Determine the [x, y] coordinate at the center of the cell enclosing the given text.  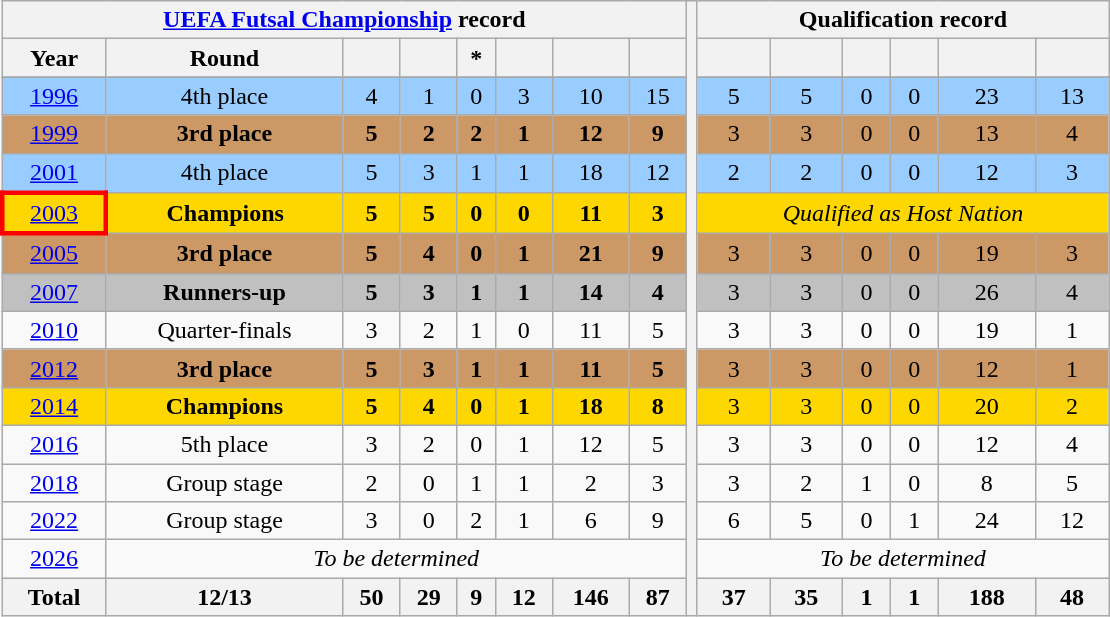
26 [986, 292]
Qualified as Host Nation [902, 214]
Runners-up [224, 292]
2005 [54, 254]
23 [986, 96]
10 [590, 96]
14 [590, 292]
2022 [54, 521]
48 [1072, 597]
Year [54, 58]
2016 [54, 444]
2007 [54, 292]
37 [734, 597]
UEFA Futsal Championship record [344, 20]
2026 [54, 559]
2010 [54, 330]
50 [372, 597]
20 [986, 406]
2014 [54, 406]
Round [224, 58]
2018 [54, 483]
2001 [54, 173]
21 [590, 254]
Quarter-finals [224, 330]
Total [54, 597]
5th place [224, 444]
29 [428, 597]
87 [658, 597]
15 [658, 96]
146 [590, 597]
1999 [54, 134]
188 [986, 597]
Qualification record [902, 20]
2003 [54, 214]
1996 [54, 96]
* [476, 58]
12/13 [224, 597]
35 [806, 597]
24 [986, 521]
2012 [54, 368]
